Scan for the cell matching the given text and deliver its [X, Y] coordinate at center. 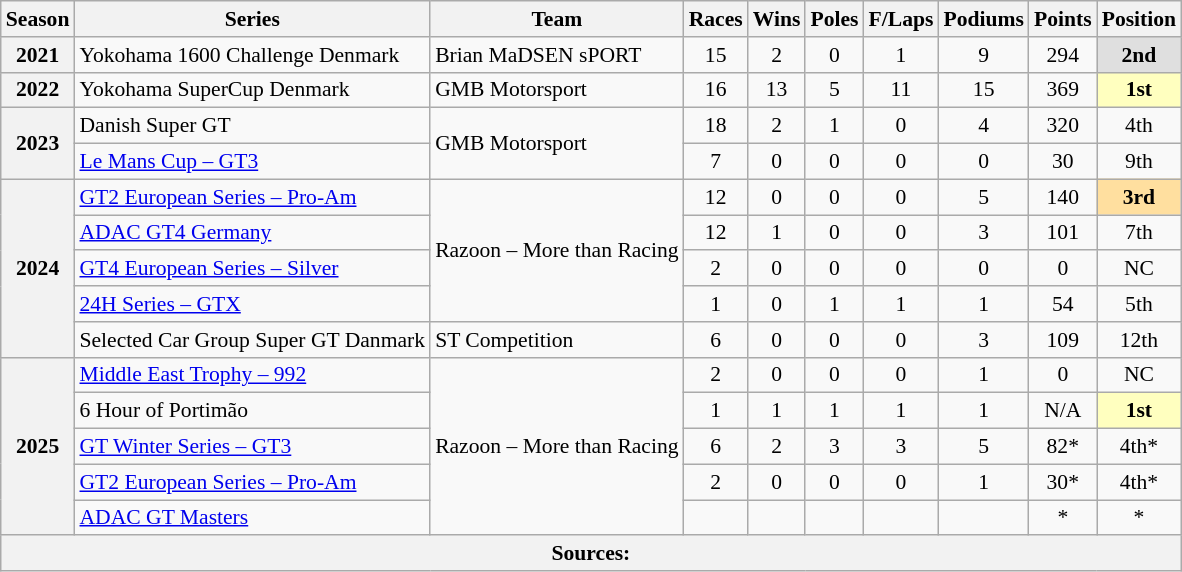
ST Competition [557, 340]
18 [716, 126]
5th [1139, 304]
2024 [38, 268]
2025 [38, 446]
ADAC GT4 Germany [252, 233]
4th [1139, 126]
Sources: [591, 554]
Yokohama SuperCup Denmark [252, 90]
4 [984, 126]
16 [716, 90]
140 [1063, 197]
294 [1063, 55]
Races [716, 19]
12th [1139, 340]
Season [38, 19]
9th [1139, 162]
24H Series – GTX [252, 304]
369 [1063, 90]
109 [1063, 340]
F/Laps [902, 19]
Selected Car Group Super GT Danmark [252, 340]
Podiums [984, 19]
GT4 European Series – Silver [252, 269]
2022 [38, 90]
7 [716, 162]
Series [252, 19]
11 [902, 90]
82* [1063, 447]
3rd [1139, 197]
Danish Super GT [252, 126]
13 [777, 90]
7th [1139, 233]
30* [1063, 482]
2023 [38, 144]
Team [557, 19]
54 [1063, 304]
GT Winter Series – GT3 [252, 447]
Brian MaDSEN sPORT [557, 55]
Poles [834, 19]
Le Mans Cup – GT3 [252, 162]
2021 [38, 55]
Middle East Trophy – 992 [252, 375]
101 [1063, 233]
30 [1063, 162]
6 Hour of Portimão [252, 411]
Wins [777, 19]
Points [1063, 19]
9 [984, 55]
320 [1063, 126]
Yokohama 1600 Challenge Denmark [252, 55]
ADAC GT Masters [252, 518]
Position [1139, 19]
N/A [1063, 411]
2nd [1139, 55]
